Search for the cell housing the specified text and yield its [X, Y] center coordinate. 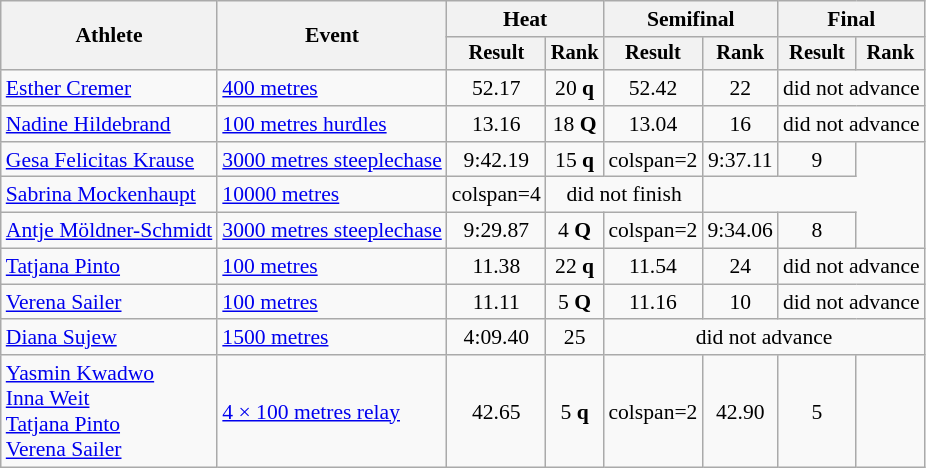
42.65 [496, 411]
Yasmin KwadwoInna WeitTatjana PintoVerena Sailer [110, 411]
9:37.11 [740, 160]
5 q [575, 411]
16 [740, 124]
13.04 [652, 124]
Final [852, 19]
9:34.06 [740, 231]
Antje Möldner-Schmidt [110, 231]
400 metres [332, 88]
100 metres hurdles [332, 124]
Tatjana Pinto [110, 267]
4 Q [575, 231]
9:42.19 [496, 160]
Event [332, 36]
15 q [575, 160]
4 × 100 metres relay [332, 411]
4:09.40 [496, 338]
colspan=4 [496, 195]
Gesa Felicitas Krause [110, 160]
11.54 [652, 267]
9:29.87 [496, 231]
52.17 [496, 88]
10 [740, 302]
13.16 [496, 124]
52.42 [652, 88]
did not finish [624, 195]
11.16 [652, 302]
8 [817, 231]
Esther Cremer [110, 88]
11.38 [496, 267]
Diana Sujew [110, 338]
9 [817, 160]
1500 metres [332, 338]
18 Q [575, 124]
5 [817, 411]
Athlete [110, 36]
22 q [575, 267]
42.90 [740, 411]
24 [740, 267]
Sabrina Mockenhaupt [110, 195]
11.11 [496, 302]
10000 metres [332, 195]
25 [575, 338]
Heat [526, 19]
22 [740, 88]
Verena Sailer [110, 302]
Semifinal [690, 19]
Nadine Hildebrand [110, 124]
5 Q [575, 302]
20 q [575, 88]
